Pinpoint the cell where the given text exists, returning its (x, y) midpoint coordinate. 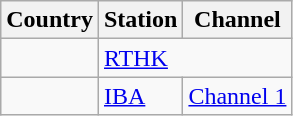
Station (140, 20)
Country (50, 20)
IBA (140, 96)
Channel 1 (238, 96)
Channel (238, 20)
RTHK (194, 58)
